Output the (x, y) coordinate of the center of the cell containing the given text.  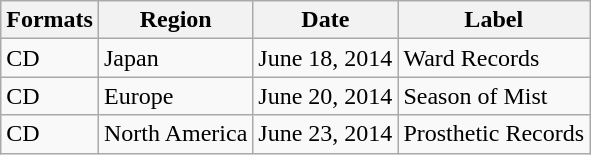
June 18, 2014 (326, 58)
June 23, 2014 (326, 134)
Prosthetic Records (494, 134)
Japan (175, 58)
Label (494, 20)
June 20, 2014 (326, 96)
Region (175, 20)
North America (175, 134)
Season of Mist (494, 96)
Formats (50, 20)
Europe (175, 96)
Ward Records (494, 58)
Date (326, 20)
